From the cell containing the given text, extract its center point as (x, y) coordinate. 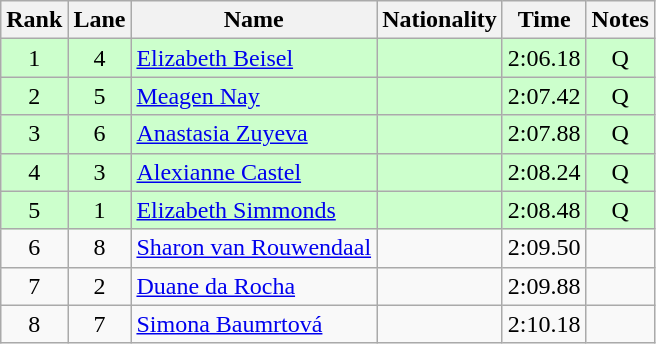
Time (544, 20)
2:09.88 (544, 286)
Duane da Rocha (254, 286)
Sharon van Rouwendaal (254, 248)
Meagen Nay (254, 96)
2:10.18 (544, 324)
2:08.48 (544, 210)
Notes (620, 20)
Nationality (440, 20)
2:07.88 (544, 134)
2:08.24 (544, 172)
Anastasia Zuyeva (254, 134)
Lane (100, 20)
Name (254, 20)
2:07.42 (544, 96)
Simona Baumrtová (254, 324)
Rank (34, 20)
Alexianne Castel (254, 172)
Elizabeth Simmonds (254, 210)
2:09.50 (544, 248)
Elizabeth Beisel (254, 58)
2:06.18 (544, 58)
